Scan for the cell matching the given text and deliver its (x, y) coordinate at center. 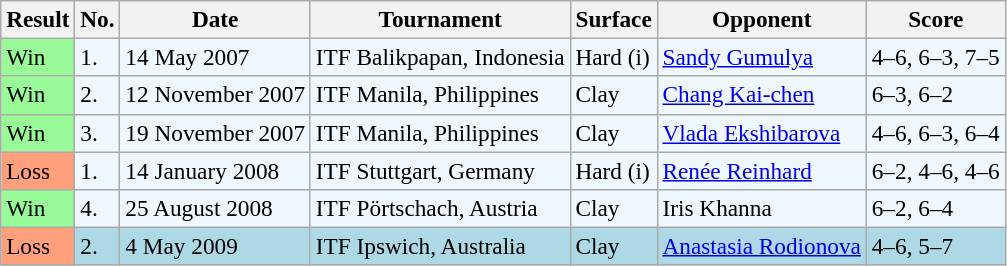
Renée Reinhard (762, 170)
Tournament (440, 19)
ITF Pörtschach, Austria (440, 208)
19 November 2007 (215, 133)
Result (38, 19)
Surface (614, 19)
Date (215, 19)
No. (98, 19)
4–6, 5–7 (936, 246)
6–3, 6–2 (936, 95)
4 May 2009 (215, 246)
3. (98, 133)
ITF Stuttgart, Germany (440, 170)
14 May 2007 (215, 57)
Sandy Gumulya (762, 57)
12 November 2007 (215, 95)
ITF Ipswich, Australia (440, 246)
4–6, 6–3, 6–4 (936, 133)
Iris Khanna (762, 208)
6–2, 4–6, 4–6 (936, 170)
Vlada Ekshibarova (762, 133)
4–6, 6–3, 7–5 (936, 57)
14 January 2008 (215, 170)
Chang Kai-chen (762, 95)
Score (936, 19)
Opponent (762, 19)
6–2, 6–4 (936, 208)
Anastasia Rodionova (762, 246)
ITF Balikpapan, Indonesia (440, 57)
25 August 2008 (215, 208)
4. (98, 208)
